Locate the cell with the specified text and output its (X, Y) center coordinate. 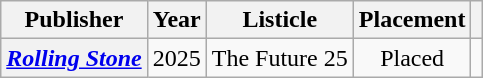
Year (176, 20)
Publisher (74, 20)
Listicle (280, 20)
2025 (176, 58)
The Future 25 (280, 58)
Placement (412, 20)
Placed (412, 58)
Rolling Stone (74, 58)
